Output the (x, y) coordinate of the center of the cell containing the given text.  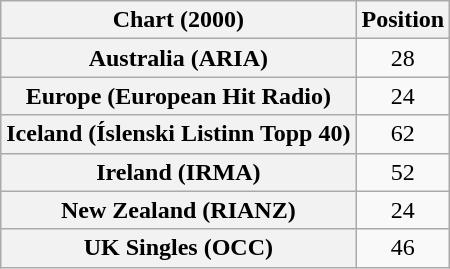
Europe (European Hit Radio) (178, 96)
Ireland (IRMA) (178, 172)
46 (403, 248)
62 (403, 134)
Iceland (Íslenski Listinn Topp 40) (178, 134)
28 (403, 58)
Position (403, 20)
New Zealand (RIANZ) (178, 210)
Chart (2000) (178, 20)
UK Singles (OCC) (178, 248)
Australia (ARIA) (178, 58)
52 (403, 172)
